Return [X, Y] of the center of cell containing provided text 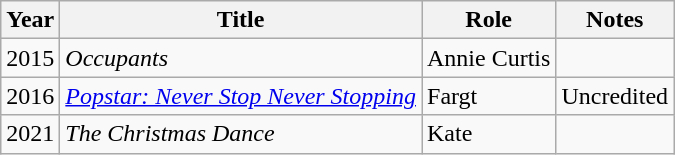
2021 [30, 134]
2015 [30, 58]
Year [30, 20]
Occupants [241, 58]
Notes [615, 20]
Fargt [489, 96]
Role [489, 20]
Uncredited [615, 96]
Title [241, 20]
Popstar: Never Stop Never Stopping [241, 96]
Annie Curtis [489, 58]
Kate [489, 134]
2016 [30, 96]
The Christmas Dance [241, 134]
